Determine the (x, y) coordinate at the center of the cell enclosing the given text.  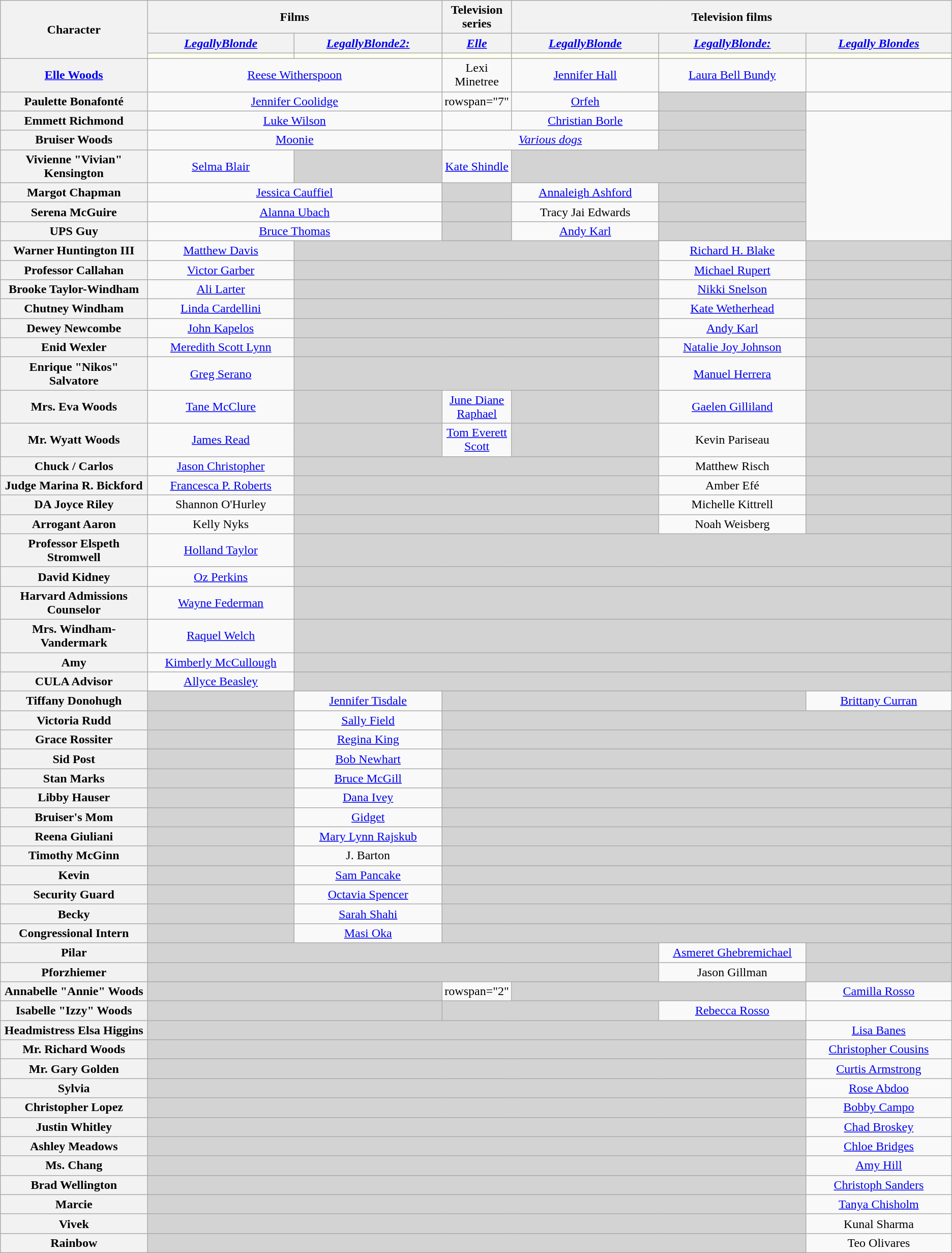
Noah Weisberg (732, 524)
Enid Wexler (74, 347)
Sid Post (74, 759)
Rebecca Rosso (732, 1011)
Bruce Thomas (295, 231)
Serena McGuire (74, 212)
Lisa Banes (879, 1030)
Rose Abdoo (879, 1088)
Enrique "Nikos" Salvatore (74, 373)
J. Barton (368, 856)
Ali Larter (221, 289)
Timothy McGinn (74, 856)
Harvard Admissions Counselor (74, 602)
Moonie (295, 140)
Raquel Welch (221, 636)
Laura Bell Bundy (732, 75)
Grace Rossiter (74, 740)
Chad Broskey (879, 1127)
Emmett Richmond (74, 121)
Victor Garber (221, 270)
Elle Woods (74, 75)
Oz Perkins (221, 576)
Amy (74, 662)
Jason Christopher (221, 466)
Kelly Nyks (221, 524)
Brittany Curran (879, 701)
Ms. Chang (74, 1165)
Pforzhiemer (74, 972)
Mary Lynn Rajskub (368, 836)
Rainbow (74, 1243)
Tiffany Donohugh (74, 701)
Stan Marks (74, 778)
Professor Callahan (74, 270)
Mrs. Windham-Vandermark (74, 636)
Mr. Richard Woods (74, 1050)
Kate Shindle (477, 166)
Kate Wetherhead (732, 309)
Brad Wellington (74, 1185)
Matthew Davis (221, 250)
Teo Olivares (879, 1243)
Francesca P. Roberts (221, 485)
Elle (477, 43)
Professor Elspeth Stromwell (74, 550)
Chloe Bridges (879, 1146)
Tom Everett Scott (477, 440)
John Kapelos (221, 328)
Jennifer Coolidge (295, 101)
UPS Guy (74, 231)
Bob Newhart (368, 759)
Regina King (368, 740)
Jennifer Hall (585, 75)
Christoph Sanders (879, 1185)
Character (74, 30)
Pilar (74, 952)
Jason Gillman (732, 972)
Christian Borle (585, 121)
Michael Rupert (732, 270)
Warner Huntington III (74, 250)
Tracy Jai Edwards (585, 212)
Victoria Rudd (74, 720)
Dana Ivey (368, 798)
Lexi Minetree (477, 75)
Amber Efé (732, 485)
Luke Wilson (295, 121)
Reese Witherspoon (295, 75)
Mrs. Eva Woods (74, 407)
Vivek (74, 1223)
Richard H. Blake (732, 250)
Headmistress Elsa Higgins (74, 1030)
June Diane Raphael (477, 407)
Ashley Meadows (74, 1146)
Tanya Chisholm (879, 1204)
Annabelle "Annie" Woods (74, 992)
Brooke Taylor-Windham (74, 289)
Gidget (368, 817)
Kevin (74, 875)
rowspan="2" (477, 992)
LegallyBlonde: (732, 43)
Chutney Windham (74, 309)
Bobby Campo (879, 1108)
Kimberly McCullough (221, 662)
LegallyBlonde2: (368, 43)
Jessica Cauffiel (295, 192)
Bruiser's Mom (74, 817)
Various dogs (550, 140)
Justin Whitley (74, 1127)
Christopher Cousins (879, 1050)
Tane McClure (221, 407)
Bruiser Woods (74, 140)
Alanna Ubach (295, 212)
Films (295, 17)
Dewey Newcombe (74, 328)
Annaleigh Ashford (585, 192)
Paulette Bonafonté (74, 101)
Shannon O'Hurley (221, 505)
Sam Pancake (368, 875)
Asmeret Ghebremichael (732, 952)
Masi Oka (368, 933)
Wayne Federman (221, 602)
rowspan="7" (477, 101)
Libby Hauser (74, 798)
Greg Serano (221, 373)
Isabelle "Izzy" Woods (74, 1011)
Television series (477, 17)
Meredith Scott Lynn (221, 347)
Curtis Armstrong (879, 1069)
Linda Cardellini (221, 309)
Mr. Wyatt Woods (74, 440)
David Kidney (74, 576)
Natalie Joy Johnson (732, 347)
James Read (221, 440)
Orfeh (585, 101)
Mr. Gary Golden (74, 1069)
Chuck / Carlos (74, 466)
CULA Advisor (74, 682)
Sarah Shahi (368, 914)
Kevin Pariseau (732, 440)
Marcie (74, 1204)
Christopher Lopez (74, 1108)
Sylvia (74, 1088)
Allyce Beasley (221, 682)
Television films (731, 17)
Jennifer Tisdale (368, 701)
Arrogant Aaron (74, 524)
Judge Marina R. Bickford (74, 485)
DA Joyce Riley (74, 505)
Bruce McGill (368, 778)
Becky (74, 914)
Michelle Kittrell (732, 505)
Sally Field (368, 720)
Kunal Sharma (879, 1223)
Reena Giuliani (74, 836)
Octavia Spencer (368, 894)
Gaelen Gilliland (732, 407)
Camilla Rosso (879, 992)
Security Guard (74, 894)
Selma Blair (221, 166)
Congressional Intern (74, 933)
Nikki Snelson (732, 289)
Holland Taylor (221, 550)
Amy Hill (879, 1165)
Matthew Risch (732, 466)
Legally Blondes (879, 43)
Manuel Herrera (732, 373)
Vivienne "Vivian" Kensington (74, 166)
Margot Chapman (74, 192)
